From the cell containing the given text, extract its center point as [X, Y] coordinate. 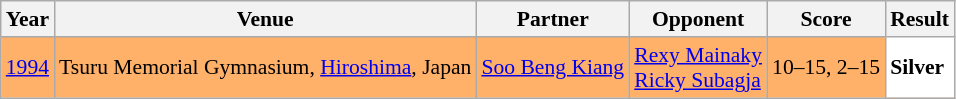
Venue [265, 19]
Year [28, 19]
Opponent [698, 19]
Score [826, 19]
Tsuru Memorial Gymnasium, Hiroshima, Japan [265, 68]
10–15, 2–15 [826, 68]
Rexy Mainaky Ricky Subagja [698, 68]
Result [920, 19]
Partner [552, 19]
1994 [28, 68]
Silver [920, 68]
Soo Beng Kiang [552, 68]
